Identify which cell holds the provided text, then report its (X, Y) central coordinate. 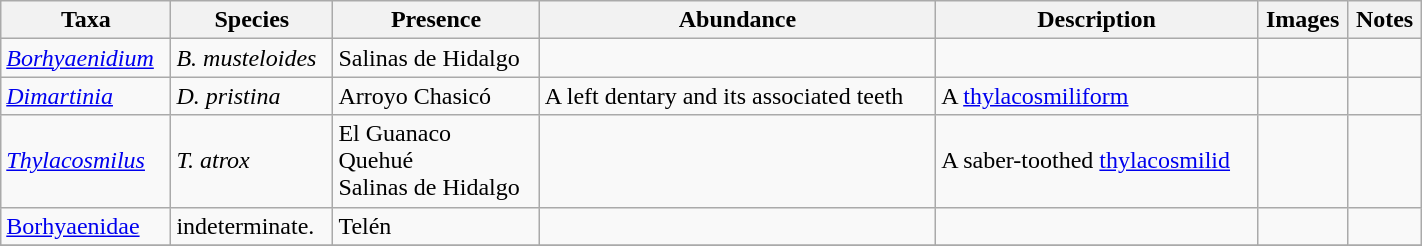
Description (1097, 20)
A left dentary and its associated teeth (737, 96)
Borhyaenidium (86, 58)
D. pristina (252, 96)
indeterminate. (252, 226)
Species (252, 20)
Presence (436, 20)
Taxa (86, 20)
Images (1302, 20)
Borhyaenidae (86, 226)
Notes (1384, 20)
Salinas de Hidalgo (436, 58)
Arroyo Chasicó (436, 96)
Abundance (737, 20)
A saber-toothed thylacosmilid (1097, 161)
T. atrox (252, 161)
Telén (436, 226)
A thylacosmiliform (1097, 96)
El GuanacoQuehuéSalinas de Hidalgo (436, 161)
Thylacosmilus (86, 161)
B. musteloides (252, 58)
Dimartinia (86, 96)
